For the text-containing cell, return its midpoint in (X, Y) coordinate format. 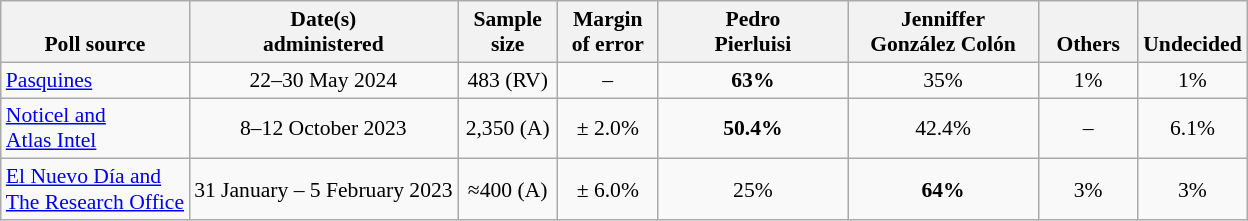
22–30 May 2024 (324, 80)
2,350 (A) (508, 128)
64% (943, 190)
8–12 October 2023 (324, 128)
El Nuevo Día and The Research Office (95, 190)
35% (943, 80)
25% (753, 190)
JennifferGonzález Colón (943, 32)
Pasquines (95, 80)
Marginof error (608, 32)
PedroPierluisi (753, 32)
Samplesize (508, 32)
Undecided (1192, 32)
Poll source (95, 32)
± 2.0% (608, 128)
Others (1088, 32)
Noticel and Atlas Intel (95, 128)
50.4% (753, 128)
≈400 (A) (508, 190)
Date(s)administered (324, 32)
6.1% (1192, 128)
42.4% (943, 128)
± 6.0% (608, 190)
63% (753, 80)
31 January – 5 February 2023 (324, 190)
483 (RV) (508, 80)
